Search for the cell housing the specified text and yield its [x, y] center coordinate. 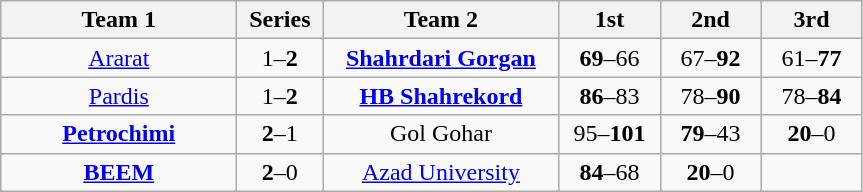
HB Shahrekord [441, 96]
95–101 [610, 134]
1st [610, 20]
84–68 [610, 172]
2–1 [280, 134]
86–83 [610, 96]
Team 1 [119, 20]
Gol Gohar [441, 134]
79–43 [710, 134]
3rd [812, 20]
Series [280, 20]
2–0 [280, 172]
Team 2 [441, 20]
BEEM [119, 172]
Azad University [441, 172]
78–84 [812, 96]
69–66 [610, 58]
2nd [710, 20]
Shahrdari Gorgan [441, 58]
67–92 [710, 58]
Pardis [119, 96]
78–90 [710, 96]
Ararat [119, 58]
61–77 [812, 58]
Petrochimi [119, 134]
